Return the [x, y] coordinate for the center point of the cell that contains the specified text.  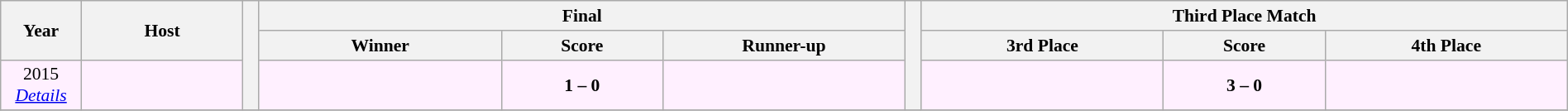
Runner-up [784, 46]
3 – 0 [1244, 84]
Final [582, 16]
Winner [380, 46]
3rd Place [1042, 46]
2015Details [41, 84]
Host [162, 30]
4th Place [1446, 46]
Third Place Match [1244, 16]
1 – 0 [582, 84]
Year [41, 30]
